Locate the cell with the specified text and output its (X, Y) center coordinate. 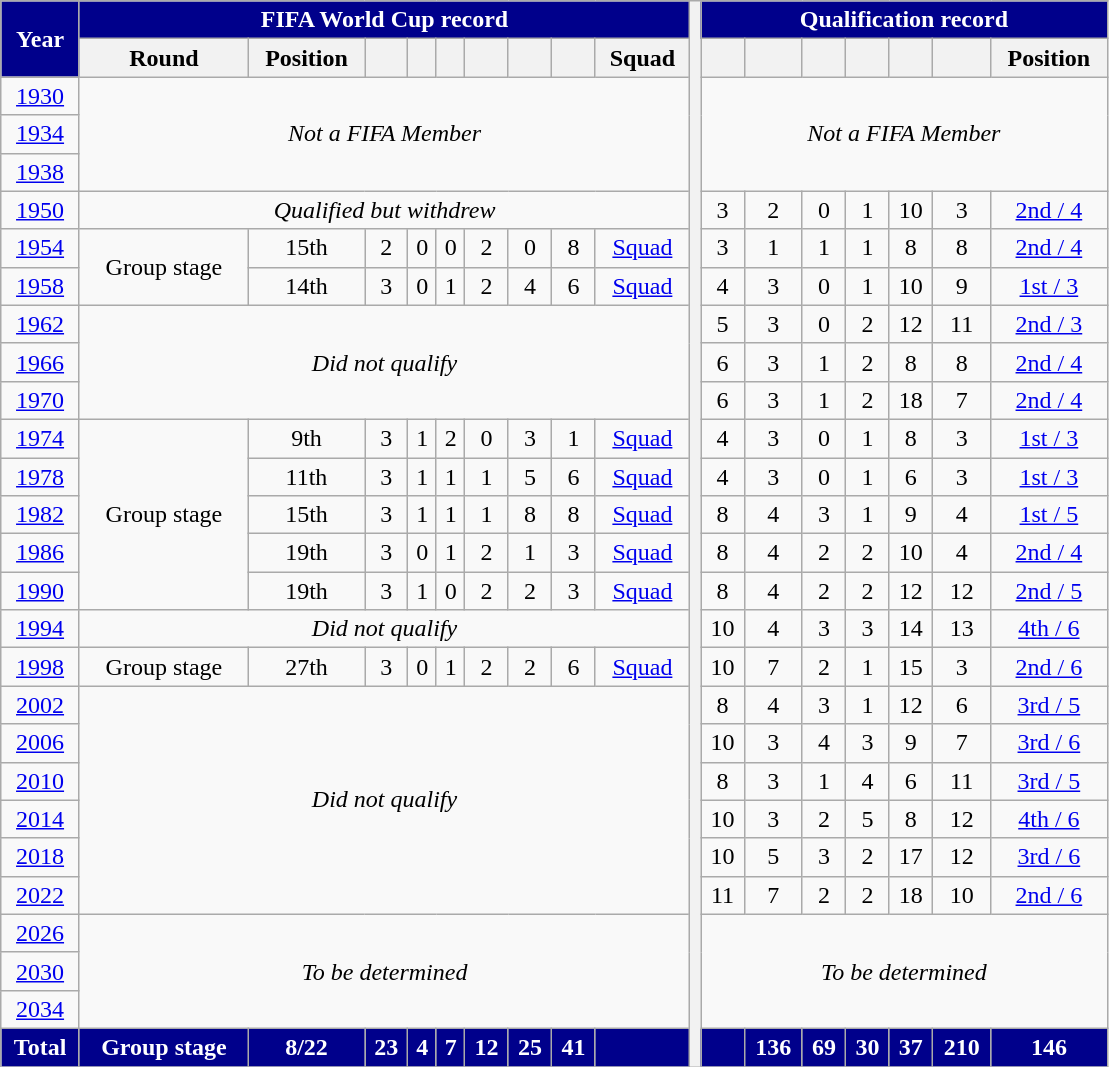
1978 (40, 477)
1990 (40, 591)
1st / 5 (1049, 515)
1958 (40, 286)
1930 (40, 96)
11th (306, 477)
1986 (40, 553)
14th (306, 286)
2002 (40, 705)
1966 (40, 362)
2022 (40, 895)
25 (530, 1047)
30 (868, 1047)
FIFA World Cup record (384, 20)
Round (164, 58)
1954 (40, 248)
146 (1049, 1047)
2010 (40, 781)
2006 (40, 743)
2034 (40, 1009)
1994 (40, 629)
23 (386, 1047)
13 (962, 629)
Qualified but withdrew (384, 210)
1938 (40, 172)
1982 (40, 515)
1950 (40, 210)
1970 (40, 400)
27th (306, 667)
17 (910, 857)
Total (40, 1047)
2026 (40, 933)
37 (910, 1047)
2nd / 3 (1049, 324)
1962 (40, 324)
69 (824, 1047)
Year (40, 39)
2nd / 5 (1049, 591)
15 (910, 667)
2030 (40, 971)
2018 (40, 857)
1974 (40, 438)
41 (574, 1047)
136 (773, 1047)
210 (962, 1047)
Qualification record (904, 20)
2014 (40, 819)
8/22 (306, 1047)
9th (306, 438)
14 (910, 629)
1934 (40, 134)
1998 (40, 667)
